Return the (X, Y) coordinate for the center point of the cell that contains the specified text.  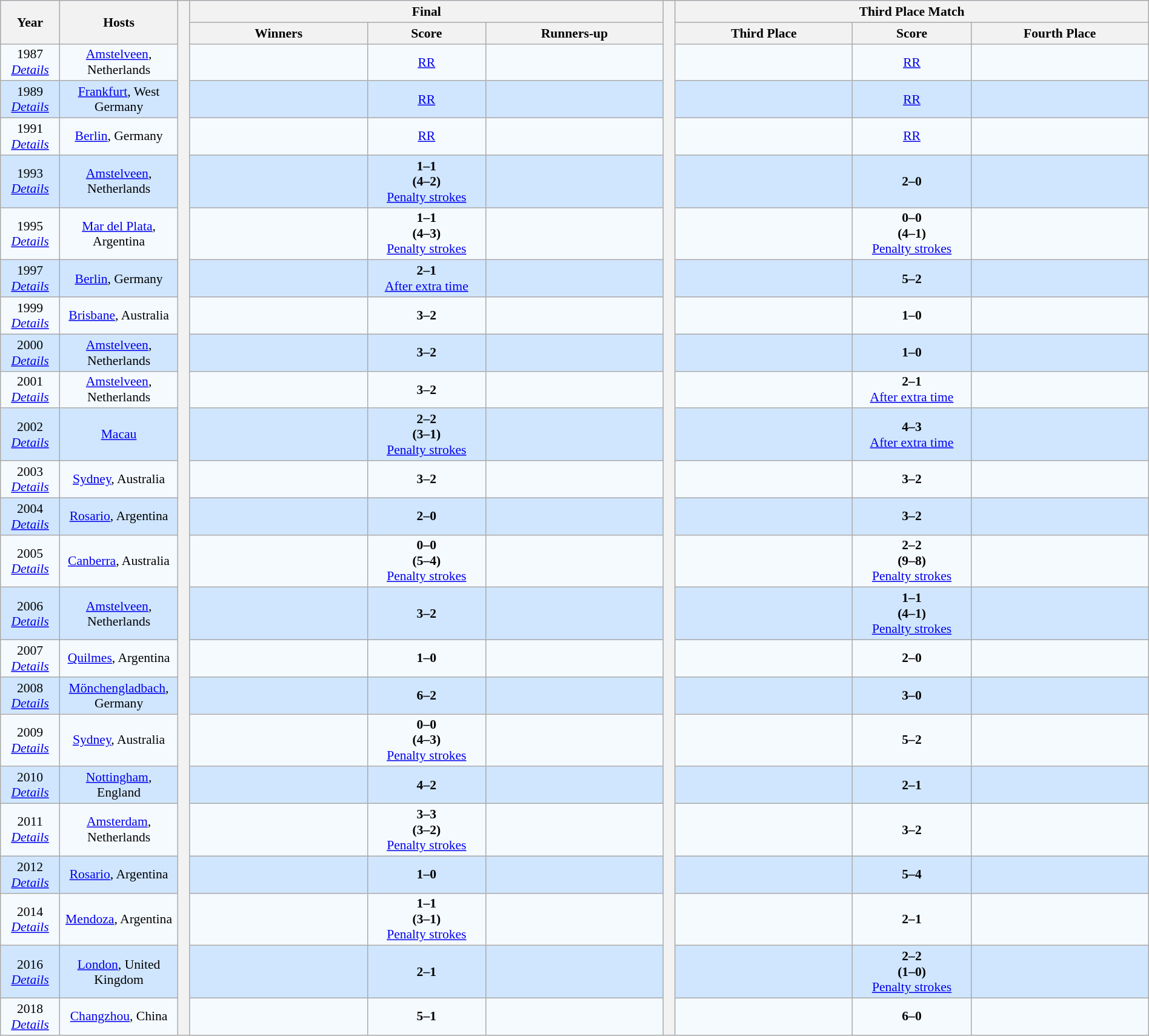
Runners-up (574, 33)
Final (427, 12)
1993 Details (30, 182)
Macau (119, 435)
2010 Details (30, 786)
2011 Details (30, 830)
Frankfurt, West Germany (119, 99)
Fourth Place (1059, 33)
4–3 After extra time (911, 435)
0–0 (4–3) Penalty strokes (427, 741)
Brisbane, Australia (119, 315)
2008 Details (30, 696)
1987 Details (30, 62)
1999 Details (30, 315)
2018 Details (30, 1017)
1–1 (4–1) Penalty strokes (911, 613)
Third Place (764, 33)
1–1 (4–2) Penalty strokes (427, 182)
1991 Details (30, 137)
2000 Details (30, 353)
Nottingham, England (119, 786)
2009 Details (30, 741)
2016 Details (30, 972)
Amsterdam, Netherlands (119, 830)
1–1 (4–3) Penalty strokes (427, 234)
2–2 (9–8) Penalty strokes (911, 561)
6–0 (911, 1017)
2014 Details (30, 919)
1989 Details (30, 99)
2005 Details (30, 561)
4–2 (427, 786)
Canberra, Australia (119, 561)
2001 Details (30, 389)
6–2 (427, 696)
London, United Kingdom (119, 972)
2002 Details (30, 435)
1–1 (3–1) Penalty strokes (427, 919)
2006 Details (30, 613)
2007 Details (30, 658)
Mar del Plata, Argentina (119, 234)
Year (30, 22)
2012 Details (30, 874)
3–0 (911, 696)
5–4 (911, 874)
Mönchengladbach, Germany (119, 696)
1997 Details (30, 279)
0–0 (4–1) Penalty strokes (911, 234)
Third Place Match (911, 12)
2003 Details (30, 479)
Winners (279, 33)
3–3 (3–2) Penalty strokes (427, 830)
Mendoza, Argentina (119, 919)
1995 Details (30, 234)
Changzhou, China (119, 1017)
2–2 (3–1) Penalty strokes (427, 435)
0–0 (5–4) Penalty strokes (427, 561)
2–2 (1–0) Penalty strokes (911, 972)
Quilmes, Argentina (119, 658)
2004 Details (30, 516)
5–1 (427, 1017)
Hosts (119, 22)
